Capture the cell that displays the provided text and extract its (X, Y) central coordinate. 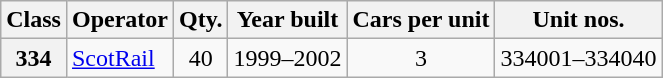
Year built (288, 20)
334 (34, 58)
Operator (120, 20)
ScotRail (120, 58)
334001–334040 (578, 58)
Unit nos. (578, 20)
40 (201, 58)
3 (421, 58)
1999–2002 (288, 58)
Qty. (201, 20)
Cars per unit (421, 20)
Class (34, 20)
